Locate the cell with the specified text and output its [x, y] center coordinate. 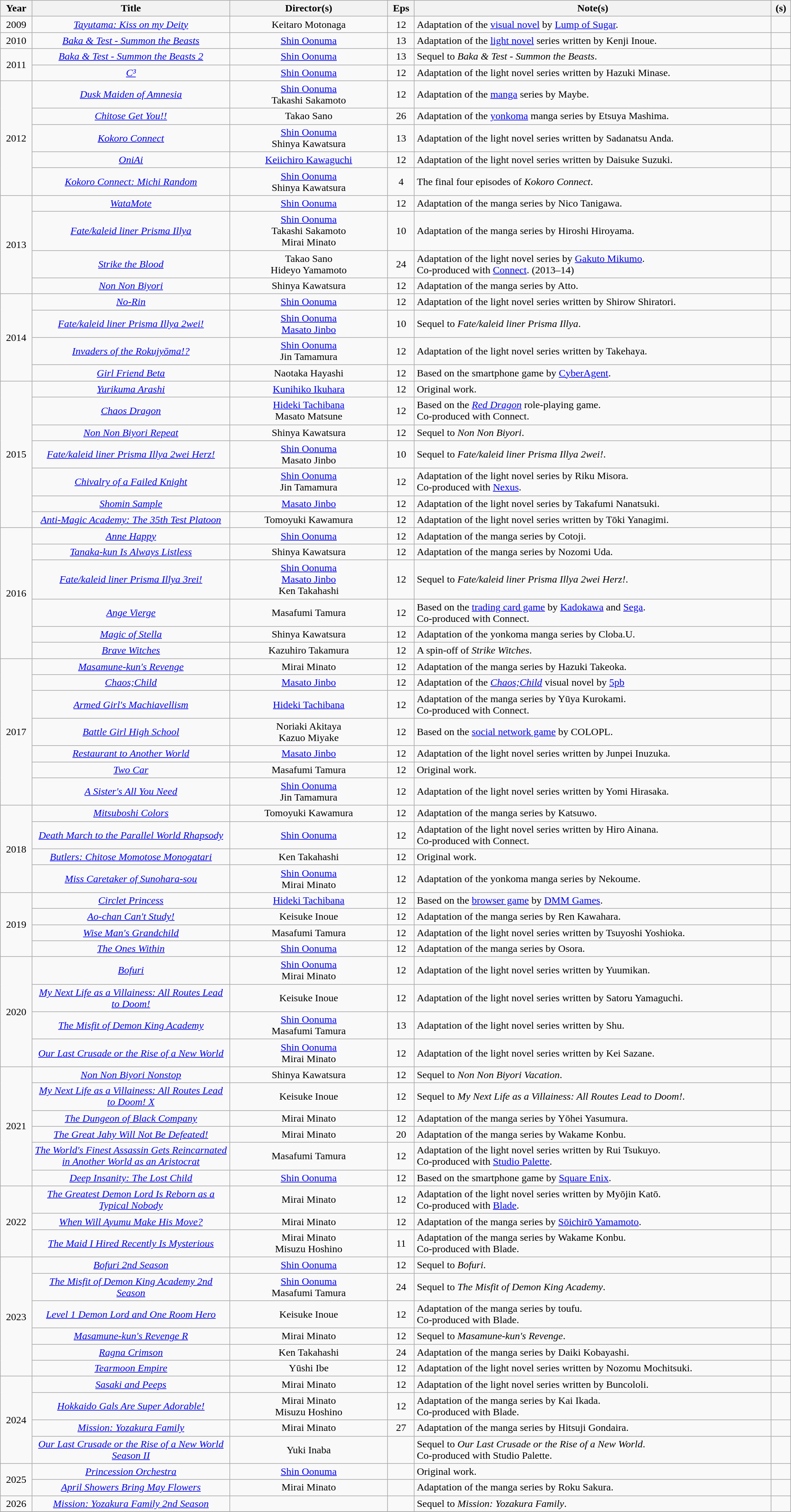
Noriaki AkitayaKazuo Miyake [309, 732]
Year [16, 8]
Adaptation of the manga series by Ren Kawahara. [593, 916]
Adaptation of the manga series by Maybe. [593, 95]
Level 1 Demon Lord and One Room Hero [131, 1315]
Adaptation of the light novel series written by Tōki Yanagimi. [593, 520]
Sequel to Fate/kaleid liner Prisma Illya 2wei Herz!. [593, 579]
2018 [16, 849]
Kazuhiro Takamura [309, 651]
Adaptation of the manga series by Yūya Kurokami. Co-produced with Connect. [593, 705]
Wise Man's Grandchild [131, 932]
The Misfit of Demon King Academy [131, 1026]
When Will Ayumu Make His Move? [131, 1221]
No-Rin [131, 302]
Eps [401, 8]
Based on the Red Dragon role-playing game. Co-produced with Connect. [593, 411]
Director(s) [309, 8]
Adaptation of the visual novel by Lump of Sugar. [593, 25]
Adaptation of the manga series by Cotoji. [593, 536]
Adaptation of the manga series by Wakame Konbu. Co-produced with Blade. [593, 1243]
Keitaro Motonaga [309, 25]
Yurikuma Arashi [131, 389]
Adaptation of the manga series by Osora. [593, 949]
2011 [16, 65]
The Great Jahy Will Not Be Defeated! [131, 1134]
2019 [16, 924]
Adaptation of the Chaos;Child visual novel by 5pb [593, 683]
(s) [781, 8]
Mission: Yozakura Family 2nd Season [131, 1504]
Kunihiko Ikuhara [309, 389]
Adaptation of the light novel series written by Junpei Inuzuka. [593, 754]
Deep Insanity: The Lost Child [131, 1178]
Adaptation of the light novel series written by Nozomu Mochitsuki. [593, 1368]
Adaptation of the light novel series written by Shu. [593, 1026]
Adaptation of the manga series by Hiroshi Hiroyama. [593, 231]
Baka & Test - Summon the Beasts [131, 41]
Chivalry of a Failed Knight [131, 482]
Chaos Dragon [131, 411]
My Next Life as a Villainess: All Routes Lead to Doom! [131, 998]
Adaptation of the yonkoma manga series by Cloba.U. [593, 635]
2017 [16, 732]
The Greatest Demon Lord Is Reborn as a Typical Nobody [131, 1200]
Death March to the Parallel World Rhapsody [131, 835]
Adaptation of the light novel series written by Takehaya. [593, 351]
Based on the smartphone game by Square Enix. [593, 1178]
Keiichiro Kawaguchi [309, 160]
The Maid I Hired Recently Is Mysterious [131, 1243]
Tayutama: Kiss on my Deity [131, 25]
Armed Girl's Machiavellism [131, 705]
Adaptation of the light novel series by Takafumi Nanatsuki. [593, 504]
Sequel to Mission: Yozakura Family. [593, 1504]
Magic of Stella [131, 635]
Title [131, 8]
Adaptation of the manga series by Yōhei Yasumura. [593, 1118]
Sequel to Fate/kaleid liner Prisma Illya 2wei!. [593, 455]
Adaptation of the light novel series written by Shirow Shiratori. [593, 302]
2021 [16, 1126]
Sequel to My Next Life as a Villainess: All Routes Lead to Doom!. [593, 1097]
2020 [16, 1012]
Shin Oonuma Mirai Minato [309, 1053]
2026 [16, 1504]
Adaptation of the light novel series written by Daisuke Suzuki. [593, 160]
Bofuri 2nd Season [131, 1265]
Adaptation of the manga series by Hazuki Takeoka. [593, 667]
Adaptation of the yonkoma manga series by Etsuya Mashima. [593, 116]
The World's Finest Assassin Gets Reincarnated in Another World as an Aristocrat [131, 1156]
Restaurant to Another World [131, 754]
Shin Oonuma Takashi Sakamoto Mirai Minato [309, 231]
Fate/kaleid liner Prisma Illya 3rei! [131, 579]
Adaptation of the manga series by Wakame Konbu. [593, 1134]
Adaptation of the light novel series written by Kenji Inoue. [593, 41]
Butlers: Chitose Momotose Monogatari [131, 857]
Tearmoon Empire [131, 1368]
Chitose Get You!! [131, 116]
Sasaki and Peeps [131, 1384]
Adaptation of the manga series by Daiki Kobayashi. [593, 1352]
Fate/kaleid liner Prisma Illya 2wei! [131, 324]
Adaptation of the manga series by toufu. Co-produced with Blade. [593, 1315]
The Dungeon of Black Company [131, 1118]
Sequel to Our Last Crusade or the Rise of a New World.Co-produced with Studio Palette. [593, 1450]
2009 [16, 25]
WataMote [131, 203]
Adaptation of the manga series by Atto. [593, 286]
Adaptation of the light novel series written by Buncololi. [593, 1384]
Adaptation of the manga series by Nico Tanigawa. [593, 203]
The Misfit of Demon King Academy 2nd Season [131, 1287]
Shin Oonuma Jin Tamamura [309, 482]
Battle Girl High School [131, 732]
Sequel to The Misfit of Demon King Academy. [593, 1287]
Based on the social network game by COLOPL. [593, 732]
2015 [16, 455]
OniAi [131, 160]
Kokoro Connect: Michi Random [131, 182]
Yuki Inaba [309, 1450]
Brave Witches [131, 651]
Mission: Yozakura Family [131, 1428]
Girl Friend Beta [131, 373]
Ange Vierge [131, 613]
Adaptation of the manga series by Katsuwo. [593, 813]
Hokkaido Gals Are Super Adorable! [131, 1406]
2023 [16, 1316]
26 [401, 116]
2013 [16, 244]
Adaptation of the light novel series by Gakuto Mikumo. Co-produced with Connect. (2013–14) [593, 264]
Fate/kaleid liner Prisma Illya [131, 231]
Princession Orchestra [131, 1471]
Ao-chan Can't Study! [131, 916]
2014 [16, 338]
Sequel to Masamune-kun's Revenge. [593, 1336]
Circlet Princess [131, 900]
Fate/kaleid liner Prisma Illya 2wei Herz! [131, 455]
Dusk Maiden of Amnesia [131, 95]
Mitsuboshi Colors [131, 813]
Two Car [131, 770]
Adaptation of the light novel series written by Hazuki Minase. [593, 73]
Adaptation of the manga series by Nozomi Uda. [593, 552]
2022 [16, 1221]
Adaptation of the manga series by Sōichirō Yamamoto. [593, 1221]
Adaptation of the light novel series written by Yuumikan. [593, 971]
My Next Life as a Villainess: All Routes Lead to Doom! X [131, 1097]
Tanaka-kun Is Always Listless [131, 552]
20 [401, 1134]
Adaptation of the light novel series written by Hiro Ainana. Co-produced with Connect. [593, 835]
The Ones Within [131, 949]
Non Non Biyori Repeat [131, 433]
April Showers Bring May Flowers [131, 1487]
Adaptation of the light novel series written by Kei Sazane. [593, 1053]
Our Last Crusade or the Rise of a New World Season II [131, 1450]
Based on the browser game by DMM Games. [593, 900]
Yūshi Ibe [309, 1368]
Adaptation of the light novel series written by Tsuyoshi Yoshioka. [593, 932]
Naotaka Hayashi [309, 373]
Shin Oonuma Takashi Sakamoto [309, 95]
2010 [16, 41]
Bofuri [131, 971]
Masamune-kun's Revenge R [131, 1336]
Non Non Biyori [131, 286]
Adaptation of the manga series by Roku Sakura. [593, 1487]
Sequel to Baka & Test - Summon the Beasts. [593, 57]
Takao Sano [309, 116]
Shomin Sample [131, 504]
Baka & Test - Summon the Beasts 2 [131, 57]
2024 [16, 1420]
The final four episodes of Kokoro Connect. [593, 182]
Sequel to Non Non Biyori. [593, 433]
Adaptation of the manga series by Kai Ikada. Co-produced with Blade. [593, 1406]
4 [401, 182]
Adaptation of the light novel series written by Myōjin Katō. Co-produced with Blade. [593, 1200]
Kokoro Connect [131, 138]
Adaptation of the light novel series by Riku Misora. Co-produced with Nexus. [593, 482]
Note(s) [593, 8]
11 [401, 1243]
A Sister's All You Need [131, 792]
Miss Caretaker of Sunohara-sou [131, 879]
Masamune-kun's Revenge [131, 667]
Adaptation of the manga series by Hitsuji Gondaira. [593, 1428]
Strike the Blood [131, 264]
Adaptation of the light novel series written by Satoru Yamaguchi. [593, 998]
Our Last Crusade or the Rise of a New World [131, 1053]
Based on the trading card game by Kadokawa and Sega. Co-produced with Connect. [593, 613]
Non Non Biyori Nonstop [131, 1075]
Hideki Tachibana Masato Matsune [309, 411]
Adaptation of the light novel series written by Rui Tsukuyo. Co-produced with Studio Palette. [593, 1156]
C³ [131, 73]
Ragna Crimson [131, 1352]
Sequel to Bofuri. [593, 1265]
27 [401, 1428]
Sequel to Non Non Biyori Vacation. [593, 1075]
2016 [16, 593]
Takao Sano Hideyo Yamamoto [309, 264]
Anti-Magic Academy: The 35th Test Platoon [131, 520]
Invaders of the Rokujyōma!? [131, 351]
A spin-off of Strike Witches. [593, 651]
Adaptation of the yonkoma manga series by Nekoume. [593, 879]
Chaos;Child [131, 683]
Adaptation of the light novel series written by Yomi Hirasaka. [593, 792]
Shin Oonuma Masato Jinbo Ken Takahashi [309, 579]
Sequel to Fate/kaleid liner Prisma Illya. [593, 324]
Adaptation of the light novel series written by Sadanatsu Anda. [593, 138]
Anne Happy [131, 536]
2025 [16, 1479]
2012 [16, 138]
Based on the smartphone game by CyberAgent. [593, 373]
